Capture the cell that displays the provided text and extract its [X, Y] central coordinate. 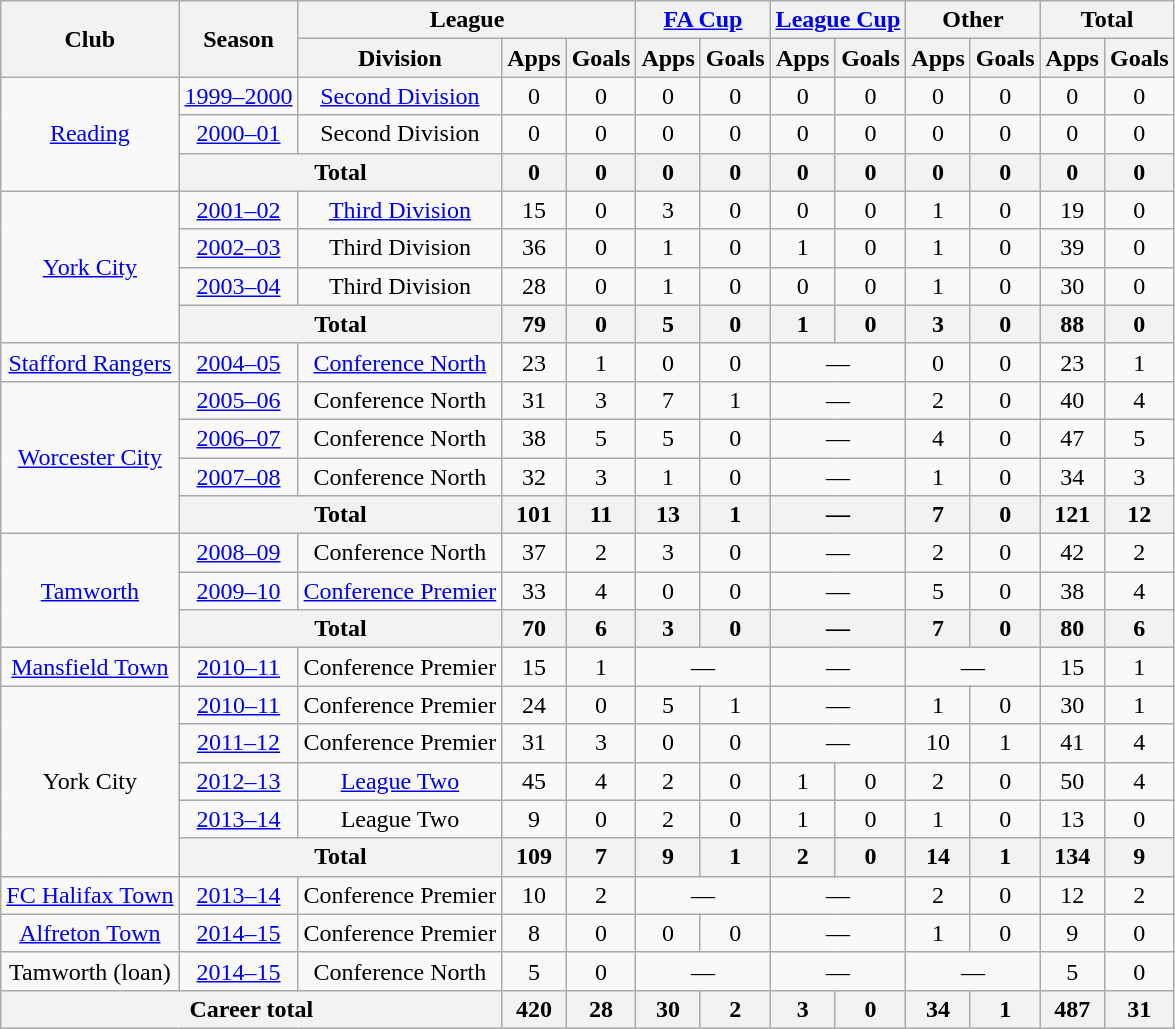
Worcester City [90, 457]
Alfreton Town [90, 933]
42 [1072, 553]
Mansfield Town [90, 667]
Tamworth [90, 591]
2005–06 [238, 400]
41 [1072, 743]
80 [1072, 629]
Club [90, 39]
2006–07 [238, 438]
2008–09 [238, 553]
FA Cup [703, 20]
Season [238, 39]
Reading [90, 134]
32 [534, 477]
Division [400, 58]
109 [534, 857]
8 [534, 933]
2004–05 [238, 362]
70 [534, 629]
Other [973, 20]
37 [534, 553]
19 [1072, 210]
League [467, 20]
Career total [252, 1009]
121 [1072, 515]
1999–2000 [238, 96]
14 [938, 857]
2011–12 [238, 743]
24 [534, 705]
2001–02 [238, 210]
36 [534, 248]
420 [534, 1009]
45 [534, 781]
2007–08 [238, 477]
2000–01 [238, 134]
League Cup [838, 20]
47 [1072, 438]
2009–10 [238, 591]
2003–04 [238, 286]
40 [1072, 400]
FC Halifax Town [90, 895]
134 [1072, 857]
50 [1072, 781]
Tamworth (loan) [90, 971]
487 [1072, 1009]
88 [1072, 324]
2002–03 [238, 248]
Stafford Rangers [90, 362]
33 [534, 591]
101 [534, 515]
2012–13 [238, 781]
11 [601, 515]
79 [534, 324]
39 [1072, 248]
